Pinpoint the cell where the given text exists, returning its [X, Y] midpoint coordinate. 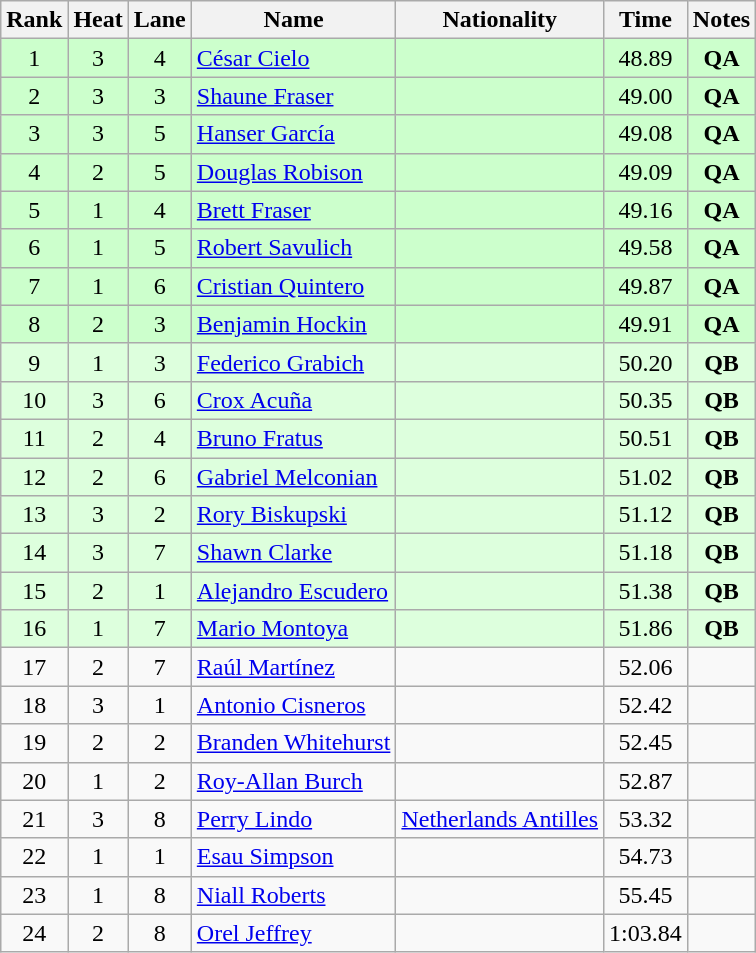
50.51 [646, 438]
9 [34, 362]
18 [34, 705]
51.38 [646, 591]
49.00 [646, 96]
Crox Acuña [294, 400]
Hanser García [294, 134]
20 [34, 781]
Robert Savulich [294, 248]
Heat [98, 20]
Nationality [500, 20]
54.73 [646, 857]
Branden Whitehurst [294, 743]
Benjamin Hockin [294, 324]
Notes [721, 20]
49.91 [646, 324]
53.32 [646, 819]
13 [34, 515]
49.09 [646, 172]
1:03.84 [646, 933]
51.18 [646, 553]
Bruno Fratus [294, 438]
51.02 [646, 477]
Name [294, 20]
Shawn Clarke [294, 553]
50.35 [646, 400]
12 [34, 477]
51.86 [646, 629]
Cristian Quintero [294, 286]
17 [34, 667]
Lane [160, 20]
César Cielo [294, 58]
24 [34, 933]
15 [34, 591]
49.58 [646, 248]
55.45 [646, 895]
49.16 [646, 210]
Alejandro Escudero [294, 591]
50.20 [646, 362]
22 [34, 857]
Gabriel Melconian [294, 477]
Esau Simpson [294, 857]
Rory Biskupski [294, 515]
Shaune Fraser [294, 96]
51.12 [646, 515]
14 [34, 553]
Netherlands Antilles [500, 819]
Federico Grabich [294, 362]
Raúl Martínez [294, 667]
52.06 [646, 667]
Niall Roberts [294, 895]
52.45 [646, 743]
49.08 [646, 134]
10 [34, 400]
52.87 [646, 781]
Brett Fraser [294, 210]
52.42 [646, 705]
Mario Montoya [294, 629]
Douglas Robison [294, 172]
49.87 [646, 286]
Antonio Cisneros [294, 705]
Orel Jeffrey [294, 933]
48.89 [646, 58]
19 [34, 743]
11 [34, 438]
23 [34, 895]
Time [646, 20]
16 [34, 629]
21 [34, 819]
Perry Lindo [294, 819]
Rank [34, 20]
Roy-Allan Burch [294, 781]
